Find where the given text appears and provide that cell's center as (x, y) coordinate. 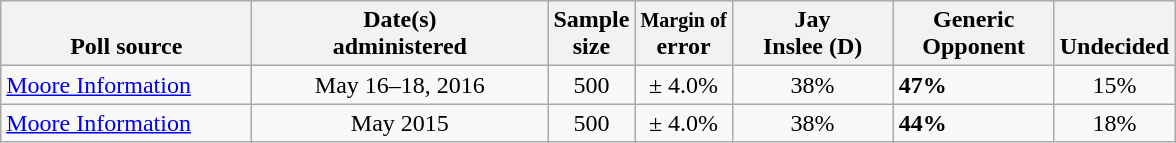
47% (974, 85)
May 16–18, 2016 (400, 85)
15% (1114, 85)
18% (1114, 123)
Date(s)administered (400, 34)
May 2015 (400, 123)
44% (974, 123)
Poll source (126, 34)
JayInslee (D) (812, 34)
Samplesize (592, 34)
Undecided (1114, 34)
GenericOpponent (974, 34)
Margin oferror (684, 34)
